Locate the cell with the specified text and output its (x, y) center coordinate. 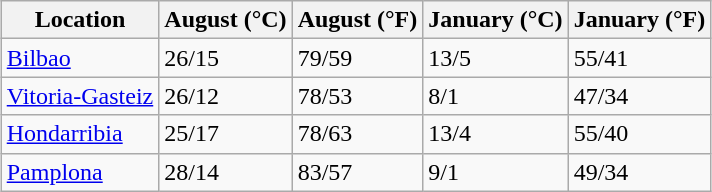
8/1 (496, 96)
January (°C) (496, 20)
25/17 (226, 134)
79/59 (358, 58)
Vitoria-Gasteiz (80, 96)
Location (80, 20)
55/40 (640, 134)
Hondarribia (80, 134)
78/63 (358, 134)
August (°C) (226, 20)
Bilbao (80, 58)
26/12 (226, 96)
Pamplona (80, 172)
August (°F) (358, 20)
78/53 (358, 96)
26/15 (226, 58)
49/34 (640, 172)
55/41 (640, 58)
28/14 (226, 172)
13/4 (496, 134)
13/5 (496, 58)
83/57 (358, 172)
47/34 (640, 96)
9/1 (496, 172)
January (°F) (640, 20)
